Find where the given text appears and provide that cell's center as [x, y] coordinate. 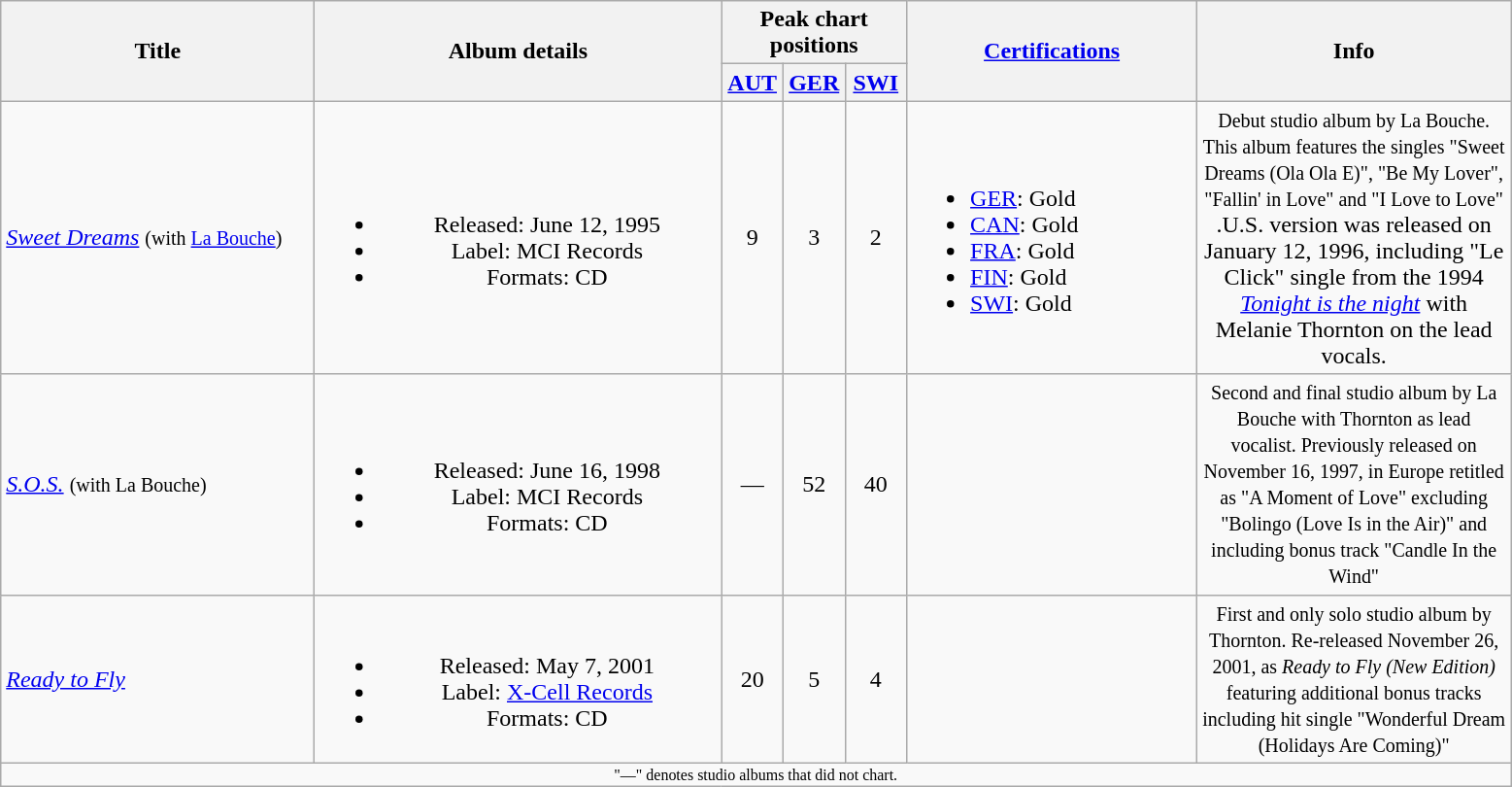
Released: May 7, 2001Label: X-Cell RecordsFormats: CD [519, 678]
Info [1354, 51]
GER [814, 83]
AUT [753, 83]
GER: GoldCAN: GoldFRA: GoldFIN: GoldSWI: Gold [1053, 237]
5 [814, 678]
— [753, 484]
SWI [876, 83]
4 [876, 678]
Released: June 16, 1998Label: MCI RecordsFormats: CD [519, 484]
Certifications [1053, 51]
"—" denotes studio albums that did not chart. [756, 774]
3 [814, 237]
Peak chart positions [814, 33]
9 [753, 237]
20 [753, 678]
Sweet Dreams (with La Bouche) [157, 237]
40 [876, 484]
S.O.S. (with La Bouche) [157, 484]
52 [814, 484]
Album details [519, 51]
Ready to Fly [157, 678]
Title [157, 51]
2 [876, 237]
Released: June 12, 1995Label: MCI RecordsFormats: CD [519, 237]
